Determine the [x, y] coordinate at the center of the cell enclosing the given text.  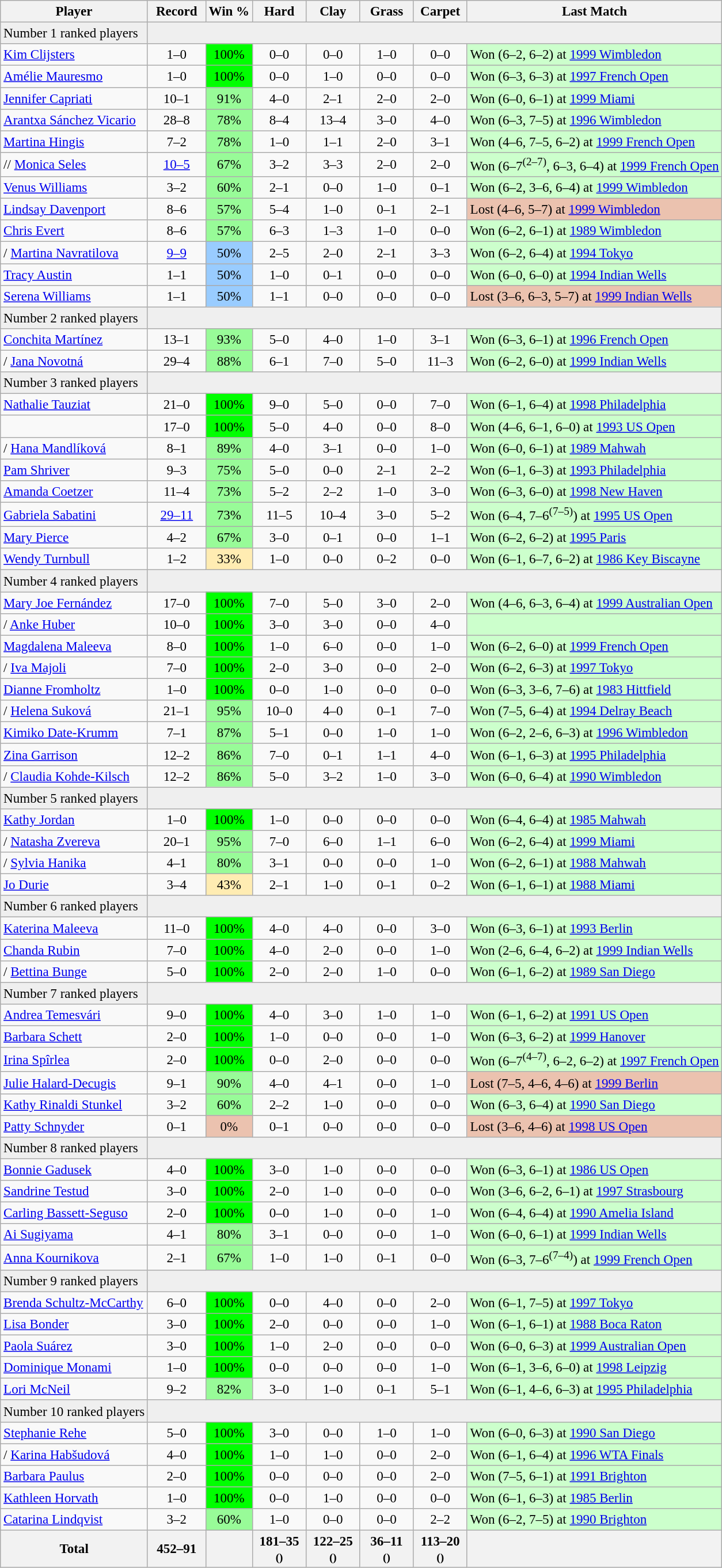
11–5 [279, 515]
Won (7–5, 6–4) at 1994 Delray Beach [594, 711]
Won (6–2, 6–3) at 1997 Tokyo [594, 668]
Venus Williams [74, 188]
29–11 [176, 515]
8–4 [279, 120]
Barbara Paulus [74, 1476]
Won (6–0, 6–1) at 1999 Miami [594, 98]
Won (6–3, 3–6, 7–6) at 1983 Hittfield [594, 690]
Won (6–2, 6–0) at 1999 French Open [594, 646]
/ Jana Novotná [74, 362]
13–4 [333, 120]
10–1 [176, 98]
6–1 [279, 362]
Carpet [440, 12]
/ Anke Huber [74, 625]
Number 9 ranked players [74, 1281]
/ Sylvia Hanika [74, 863]
Won (6–1, 6–4) at 1996 WTA Finals [594, 1455]
7–2 [176, 142]
Win % [229, 12]
90% [229, 1083]
Tracy Austin [74, 275]
29–4 [176, 362]
Won (6–3, 6–1) at 1996 French Open [594, 340]
Serena Williams [74, 297]
Won (6–1, 4–6, 6–3) at 1995 Philadelphia [594, 1389]
Won (6–3, 6–3) at 1997 French Open [594, 77]
/ Iva Majoli [74, 668]
122–25 () [333, 1549]
Lost (3–6, 4–6) at 1998 US Open [594, 1126]
88% [229, 362]
11–4 [176, 492]
Anna Kournikova [74, 1258]
Wendy Turnbull [74, 560]
Kathy Jordan [74, 820]
/ Karina Habšudová [74, 1455]
Kathleen Horvath [74, 1498]
21–1 [176, 711]
10–5 [176, 165]
Won (6–0, 6–0) at 1994 Indian Wells [594, 275]
Ai Sugiyama [74, 1235]
Won (6–2, 3–6, 6–4) at 1999 Wimbledon [594, 188]
33% [229, 560]
Chanda Rubin [74, 950]
Dianne Fromholtz [74, 690]
0% [229, 1126]
Won (6–7(4–7), 6–2, 6–2) at 1997 French Open [594, 1060]
Won (6–0, 6–3) at 1999 Australian Open [594, 1346]
Carling Bassett-Seguso [74, 1213]
Nathalie Tauziat [74, 405]
Won (6–2, 6–0) at 1999 Indian Wells [594, 362]
Martina Hingis [74, 142]
// Monica Seles [74, 165]
/ Martina Navratilova [74, 253]
20–1 [176, 842]
Last Match [594, 12]
Kimiko Date-Krumm [74, 733]
Won (6–1, 3–6, 6–0) at 1998 Leipzig [594, 1368]
Won (6–3, 7–5) at 1996 Wimbledon [594, 120]
Won (6–0, 6–4) at 1990 Wimbledon [594, 777]
Gabriela Sabatini [74, 515]
113–20 () [440, 1549]
Kim Clijsters [74, 55]
Number 5 ranked players [74, 798]
Amélie Mauresmo [74, 77]
Mary Joe Fernández [74, 603]
Grass [387, 12]
2–5 [279, 253]
Hard [279, 12]
Jo Durie [74, 885]
Irina Spîrlea [74, 1060]
Won (6–1, 6–3) at 1995 Philadelphia [594, 755]
Catarina Lindqvist [74, 1520]
Won (6–1, 7–5) at 1997 Tokyo [594, 1303]
Won (6–3, 6–1) at 1986 US Open [594, 1170]
Sandrine Testud [74, 1191]
Mary Pierce [74, 538]
1–2 [176, 560]
Magdalena Maleeva [74, 646]
Won (6–1, 6–2) at 1989 San Diego [594, 972]
181–35 () [279, 1549]
Dominique Monami [74, 1368]
11–0 [176, 928]
Number 1 ranked players [74, 33]
Won (6–1, 6–3) at 1993 Philadelphia [594, 470]
Jennifer Capriati [74, 98]
28–8 [176, 120]
Chris Evert [74, 231]
Won (6–3, 6–4) at 1990 San Diego [594, 1104]
Won (4–6, 6–3, 6–4) at 1999 Australian Open [594, 603]
Lost (3–6, 6–3, 5–7) at 1999 Indian Wells [594, 297]
Won (3–6, 6–2, 6–1) at 1997 Strasbourg [594, 1191]
Player [74, 12]
87% [229, 733]
3–4 [176, 885]
Julie Halard-Decugis [74, 1083]
Bonnie Gadusek [74, 1170]
Lindsay Davenport [74, 210]
89% [229, 449]
Number 8 ranked players [74, 1148]
Won (6–4, 6–4) at 1985 Mahwah [594, 820]
Number 6 ranked players [74, 907]
Brenda Schultz-McCarthy [74, 1303]
Lost (4–6, 5–7) at 1999 Wimbledon [594, 210]
/ Natasha Zvereva [74, 842]
Won (6–1, 6–2) at 1991 US Open [594, 1015]
Kathy Rinaldi Stunkel [74, 1104]
/ Bettina Bunge [74, 972]
Zina Garrison [74, 755]
Number 10 ranked players [74, 1411]
9–3 [176, 470]
Won (6–1, 6–1) at 1988 Boca Raton [594, 1324]
Won (6–1, 6–4) at 1998 Philadelphia [594, 405]
Won (6–3, 7–6(7–4)) at 1999 French Open [594, 1258]
5–4 [279, 210]
Conchita Martínez [74, 340]
Won (6–1, 6–7, 6–2) at 1986 Key Biscayne [594, 560]
Won (6–2, 6–4) at 1999 Miami [594, 842]
Katerina Maleeva [74, 928]
Won (6–2, 6–4) at 1994 Tokyo [594, 253]
6–3 [279, 231]
82% [229, 1389]
43% [229, 885]
Barbara Schett [74, 1037]
Number 4 ranked players [74, 581]
Won (6–4, 6–4) at 1990 Amelia Island [594, 1213]
Won (6–2, 6–2) at 1999 Wimbledon [594, 55]
Won (4–6, 7–5, 6–2) at 1999 French Open [594, 142]
Record [176, 12]
7–1 [176, 733]
/ Claudia Kohde-Kilsch [74, 777]
Number 7 ranked players [74, 993]
Won (6–7(2–7), 6–3, 6–4) at 1999 French Open [594, 165]
Won (2–6, 6–4, 6–2) at 1999 Indian Wells [594, 950]
Won (6–3, 6–1) at 1993 Berlin [594, 928]
91% [229, 98]
Lori McNeil [74, 1389]
Pam Shriver [74, 470]
Clay [333, 12]
Number 2 ranked players [74, 318]
452–91 [176, 1549]
9–1 [176, 1083]
75% [229, 470]
Amanda Coetzer [74, 492]
Won (6–1, 6–1) at 1988 Miami [594, 885]
Won (6–4, 7–6(7–5)) at 1995 US Open [594, 515]
13–1 [176, 340]
Stephanie Rehe [74, 1433]
Won (4–6, 6–1, 6–0) at 1993 US Open [594, 427]
Won (6–2, 6–1) at 1988 Mahwah [594, 863]
1–3 [333, 231]
Won (6–0, 6–1) at 1999 Indian Wells [594, 1235]
Won (6–3, 6–0) at 1998 New Haven [594, 492]
Lost (7–5, 4–6, 4–6) at 1999 Berlin [594, 1083]
4–2 [176, 538]
Paola Suárez [74, 1346]
/ Hana Mandlíková [74, 449]
Total [74, 1549]
Won (6–3, 6–2) at 1999 Hanover [594, 1037]
Won (6–2, 6–2) at 1995 Paris [594, 538]
Won (6–2, 2–6, 6–3) at 1996 Wimbledon [594, 733]
Andrea Temesvári [74, 1015]
Won (7–5, 6–1) at 1991 Brighton [594, 1476]
9–2 [176, 1389]
8–1 [176, 449]
Won (6–2, 6–1) at 1989 Wimbledon [594, 231]
Won (6–1, 6–3) at 1985 Berlin [594, 1498]
10–4 [333, 515]
Patty Schnyder [74, 1126]
Won (6–0, 6–1) at 1989 Mahwah [594, 449]
11–3 [440, 362]
93% [229, 340]
21–0 [176, 405]
Won (6–2, 7–5) at 1990 Brighton [594, 1520]
/ Helena Suková [74, 711]
Arantxa Sánchez Vicario [74, 120]
Lisa Bonder [74, 1324]
Won (6–0, 6–3) at 1990 San Diego [594, 1433]
9–9 [176, 253]
36–11 () [387, 1549]
Number 3 ranked players [74, 383]
